Pinpoint the cell where the given text exists, returning its (x, y) midpoint coordinate. 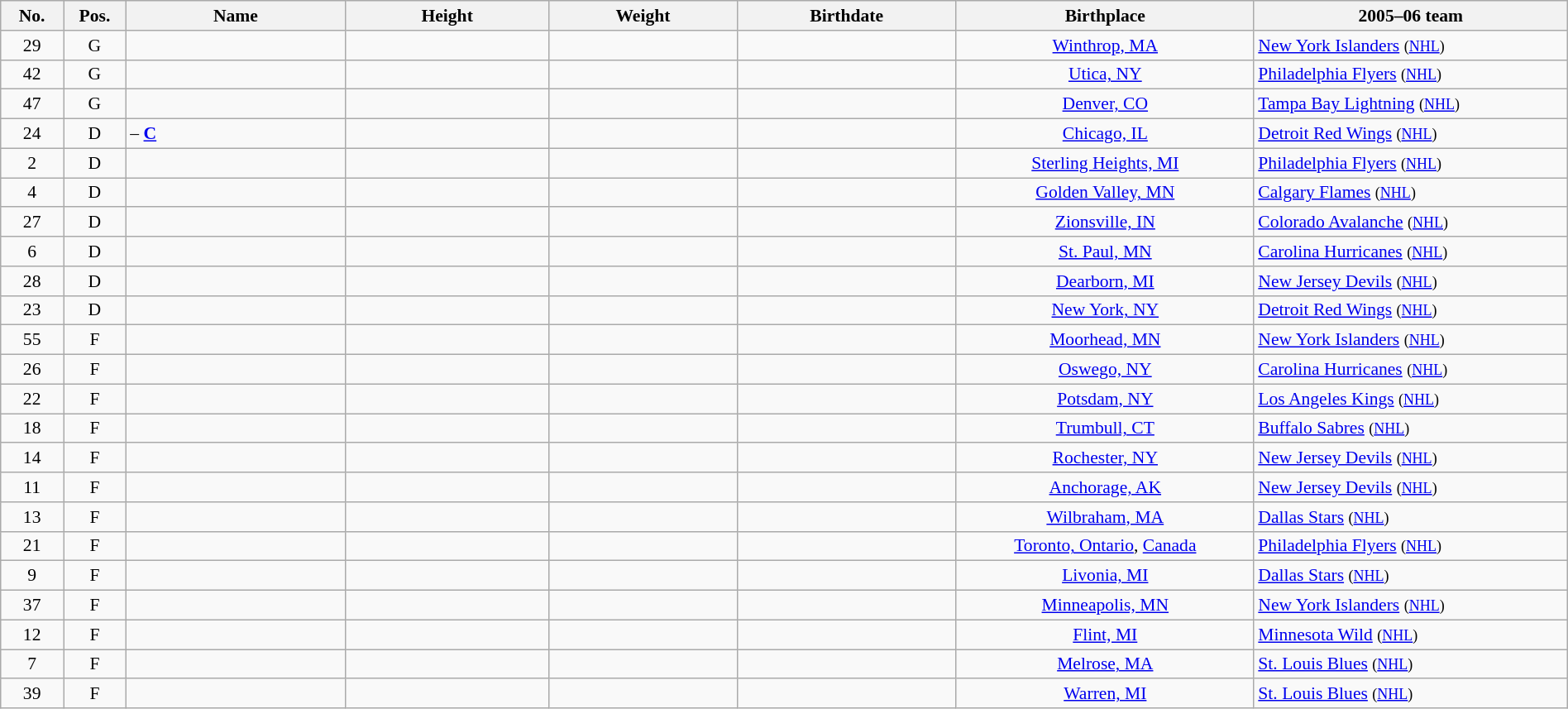
Oswego, NY (1105, 370)
18 (32, 429)
23 (32, 310)
Warren, MI (1105, 694)
St. Paul, MN (1105, 252)
27 (32, 223)
Moorhead, MN (1105, 340)
Sterling Heights, MI (1105, 163)
12 (32, 635)
39 (32, 694)
– C (235, 134)
Flint, MI (1105, 635)
4 (32, 193)
Tampa Bay Lightning (NHL) (1411, 104)
Los Angeles Kings (NHL) (1411, 399)
Calgary Flames (NHL) (1411, 193)
Anchorage, AK (1105, 487)
2 (32, 163)
21 (32, 546)
Buffalo Sabres (NHL) (1411, 429)
Utica, NY (1105, 74)
Minnesota Wild (NHL) (1411, 635)
55 (32, 340)
22 (32, 399)
13 (32, 517)
28 (32, 281)
2005–06 team (1411, 16)
Rochester, NY (1105, 458)
6 (32, 252)
Birthdate (847, 16)
9 (32, 576)
7 (32, 664)
Name (235, 16)
Height (447, 16)
47 (32, 104)
Minneapolis, MN (1105, 606)
Melrose, MA (1105, 664)
Toronto, Ontario, Canada (1105, 546)
Weight (643, 16)
26 (32, 370)
Livonia, MI (1105, 576)
Zionsville, IN (1105, 223)
New York, NY (1105, 310)
11 (32, 487)
Chicago, IL (1105, 134)
37 (32, 606)
Dearborn, MI (1105, 281)
Pos. (95, 16)
No. (32, 16)
Wilbraham, MA (1105, 517)
Golden Valley, MN (1105, 193)
Denver, CO (1105, 104)
Colorado Avalanche (NHL) (1411, 223)
Potsdam, NY (1105, 399)
42 (32, 74)
24 (32, 134)
Trumbull, CT (1105, 429)
Winthrop, MA (1105, 46)
14 (32, 458)
Birthplace (1105, 16)
29 (32, 46)
